Capture the cell that displays the provided text and extract its (X, Y) central coordinate. 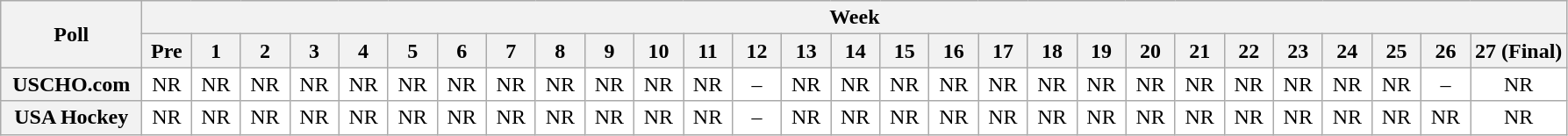
27 (Final) (1519, 51)
20 (1150, 51)
Week (855, 18)
10 (658, 51)
7 (511, 51)
16 (954, 51)
19 (1101, 51)
24 (1347, 51)
Pre (167, 51)
23 (1298, 51)
USA Hockey (72, 118)
4 (363, 51)
5 (412, 51)
21 (1199, 51)
13 (806, 51)
2 (265, 51)
6 (462, 51)
12 (757, 51)
9 (609, 51)
26 (1445, 51)
22 (1249, 51)
15 (905, 51)
11 (707, 51)
18 (1052, 51)
Poll (72, 34)
25 (1396, 51)
3 (314, 51)
17 (1003, 51)
1 (216, 51)
8 (560, 51)
14 (856, 51)
USCHO.com (72, 84)
